Determine the (X, Y) coordinate at the center of the cell enclosing the given text.  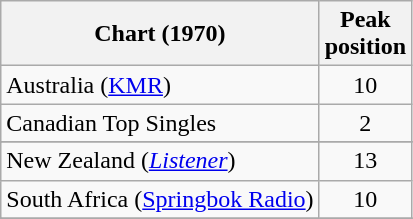
Canadian Top Singles (160, 123)
Peakposition (365, 34)
13 (365, 161)
New Zealand (Listener) (160, 161)
Australia (KMR) (160, 85)
2 (365, 123)
Chart (1970) (160, 34)
South Africa (Springbok Radio) (160, 199)
